Pinpoint the cell where the given text exists, returning its (X, Y) midpoint coordinate. 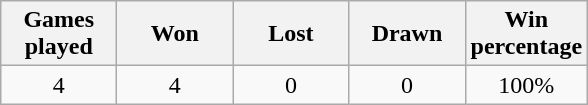
100% (526, 85)
Drawn (407, 34)
Win percentage (526, 34)
Games played (59, 34)
Lost (291, 34)
Won (175, 34)
